Identify which cell holds the provided text, then report its [x, y] central coordinate. 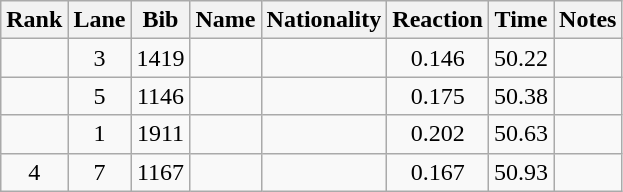
50.38 [520, 96]
0.202 [438, 134]
Reaction [438, 20]
1146 [160, 96]
50.22 [520, 58]
0.146 [438, 58]
Time [520, 20]
Bib [160, 20]
1167 [160, 172]
0.175 [438, 96]
Lane [100, 20]
1911 [160, 134]
5 [100, 96]
Notes [588, 20]
1 [100, 134]
50.63 [520, 134]
50.93 [520, 172]
3 [100, 58]
1419 [160, 58]
Name [226, 20]
7 [100, 172]
Rank [34, 20]
0.167 [438, 172]
Nationality [324, 20]
4 [34, 172]
